Determine the [x, y] coordinate at the center of the cell enclosing the given text.  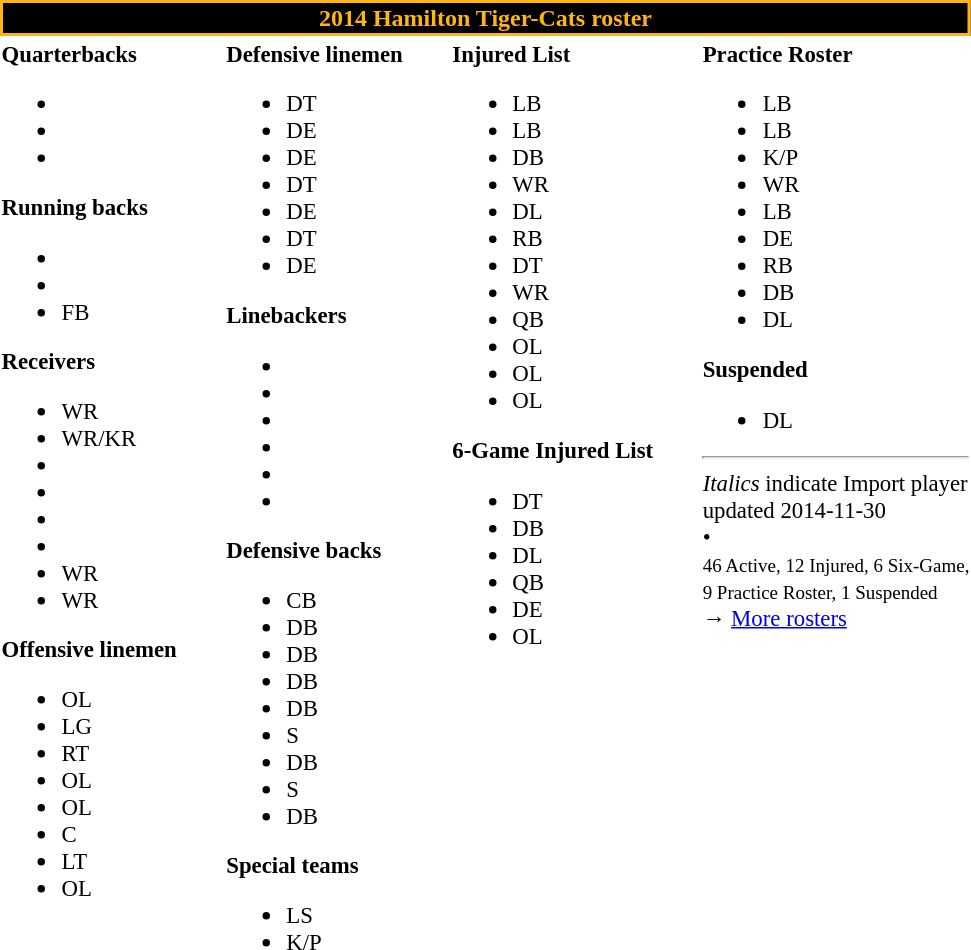
2014 Hamilton Tiger-Cats roster [486, 18]
